Determine the (X, Y) coordinate at the center of the cell enclosing the given text.  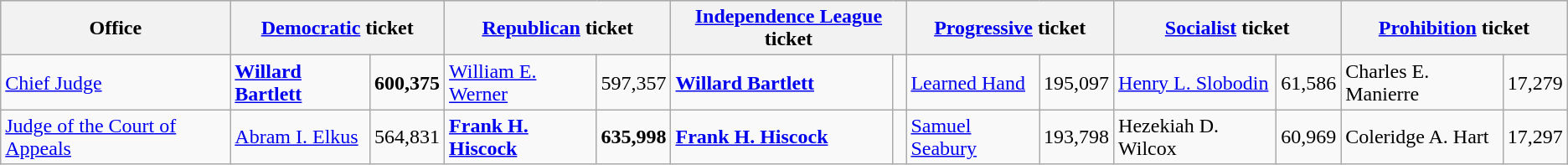
564,831 (407, 137)
Learned Hand (973, 82)
61,586 (1308, 82)
Hezekiah D. Wilcox (1195, 137)
Democratic ticket (338, 28)
195,097 (1075, 82)
Judge of the Court of Appeals (116, 137)
193,798 (1075, 137)
17,279 (1534, 82)
Office (116, 28)
Republican ticket (558, 28)
Socialist ticket (1228, 28)
Abram I. Elkus (300, 137)
Charles E. Manierre (1422, 82)
635,998 (633, 137)
Samuel Seabury (973, 137)
William E. Werner (521, 82)
Chief Judge (116, 82)
17,297 (1534, 137)
Independence League ticket (789, 28)
597,357 (633, 82)
600,375 (407, 82)
60,969 (1308, 137)
Prohibition ticket (1454, 28)
Progressive ticket (1010, 28)
Coleridge A. Hart (1422, 137)
Henry L. Slobodin (1195, 82)
